Output the [X, Y] coordinate of the center of the cell containing the given text.  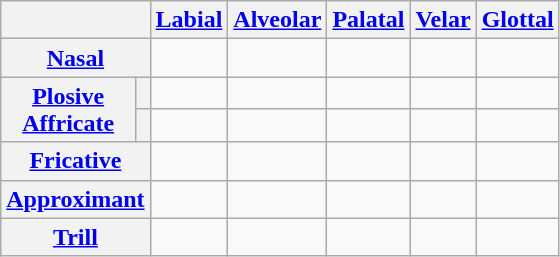
Fricative [76, 161]
PlosiveAffricate [68, 110]
Labial [189, 20]
Alveolar [278, 20]
Trill [76, 237]
Glottal [518, 20]
Velar [443, 20]
Palatal [368, 20]
Nasal [76, 58]
Approximant [76, 199]
